Output the (X, Y) coordinate of the center of the cell containing the given text.  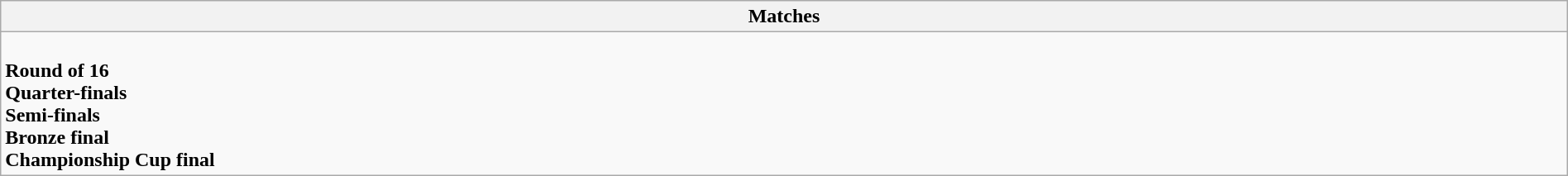
Matches (784, 17)
Round of 16 Quarter-finals Semi-finals Bronze final Championship Cup final (784, 104)
